Locate the cell with the specified text and output its [X, Y] center coordinate. 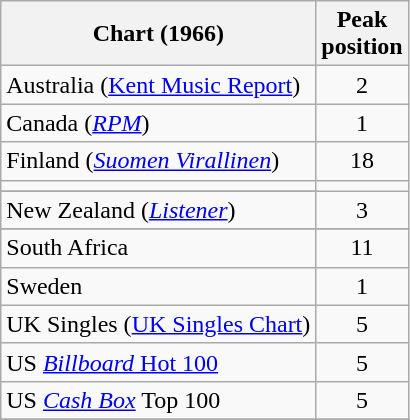
Finland (Suomen Virallinen) [158, 161]
3 [362, 210]
UK Singles (UK Singles Chart) [158, 324]
US Billboard Hot 100 [158, 362]
Australia (Kent Music Report) [158, 85]
11 [362, 248]
US Cash Box Top 100 [158, 400]
2 [362, 85]
New Zealand (Listener) [158, 210]
Chart (1966) [158, 34]
18 [362, 161]
Canada (RPM) [158, 123]
South Africa [158, 248]
Sweden [158, 286]
Peakposition [362, 34]
